Identify which cell holds the provided text, then report its [X, Y] central coordinate. 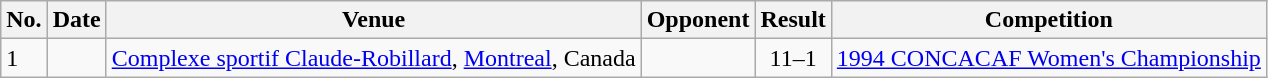
1994 CONCACAF Women's Championship [1048, 58]
Result [793, 20]
No. [24, 20]
Venue [374, 20]
Opponent [698, 20]
Date [76, 20]
Competition [1048, 20]
11–1 [793, 58]
Complexe sportif Claude-Robillard, Montreal, Canada [374, 58]
1 [24, 58]
